Identify which cell holds the provided text, then report its (X, Y) central coordinate. 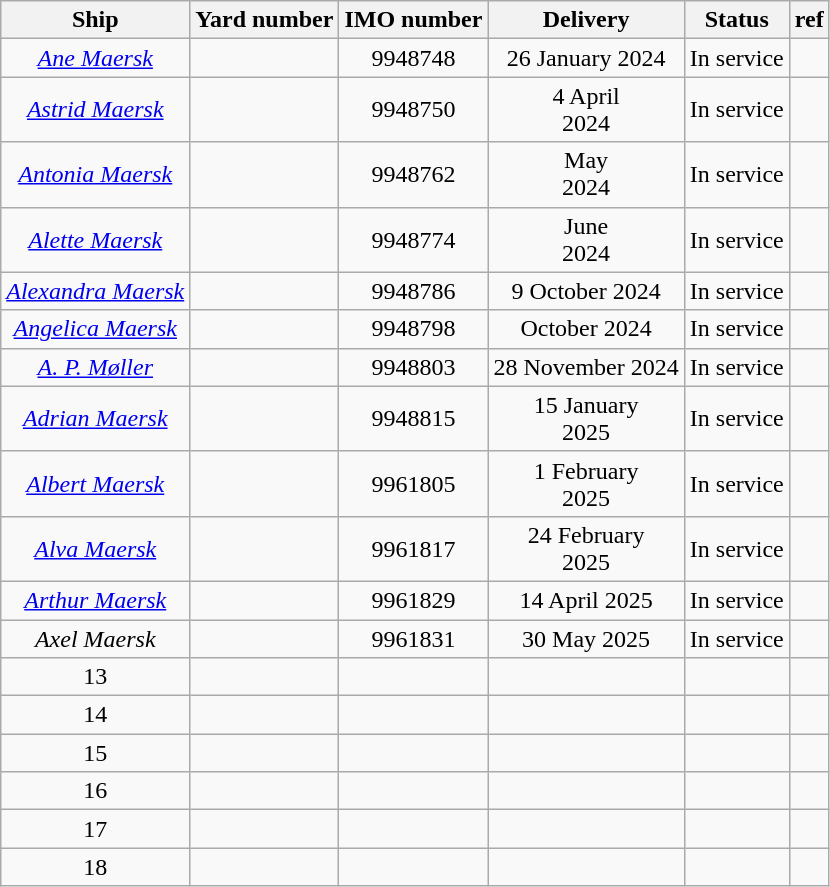
Albert Maersk (96, 484)
Axel Maersk (96, 639)
9948815 (414, 418)
Delivery (586, 20)
9961817 (414, 548)
ref (809, 20)
Ane Maersk (96, 58)
Antonia Maersk (96, 174)
October 2024 (586, 329)
Ship (96, 20)
May 2024 (586, 174)
13 (96, 677)
4 April 2024 (586, 110)
Adrian Maersk (96, 418)
14 (96, 715)
9948762 (414, 174)
9961829 (414, 600)
9948803 (414, 367)
9948750 (414, 110)
15 January 2025 (586, 418)
A. P. Møller (96, 367)
17 (96, 829)
9961805 (414, 484)
Astrid Maersk (96, 110)
9948748 (414, 58)
28 November 2024 (586, 367)
9948786 (414, 291)
9 October 2024 (586, 291)
Alexandra Maersk (96, 291)
Status (736, 20)
9961831 (414, 639)
18 (96, 867)
June 2024 (586, 240)
9948774 (414, 240)
24 February2025 (586, 548)
1 February2025 (586, 484)
IMO number (414, 20)
Arthur Maersk (96, 600)
Angelica Maersk (96, 329)
15 (96, 753)
16 (96, 791)
14 April 2025 (586, 600)
Alva Maersk (96, 548)
Yard number (264, 20)
Alette Maersk (96, 240)
30 May 2025 (586, 639)
26 January 2024 (586, 58)
9948798 (414, 329)
